Determine the [X, Y] coordinate at the center of the cell enclosing the given text.  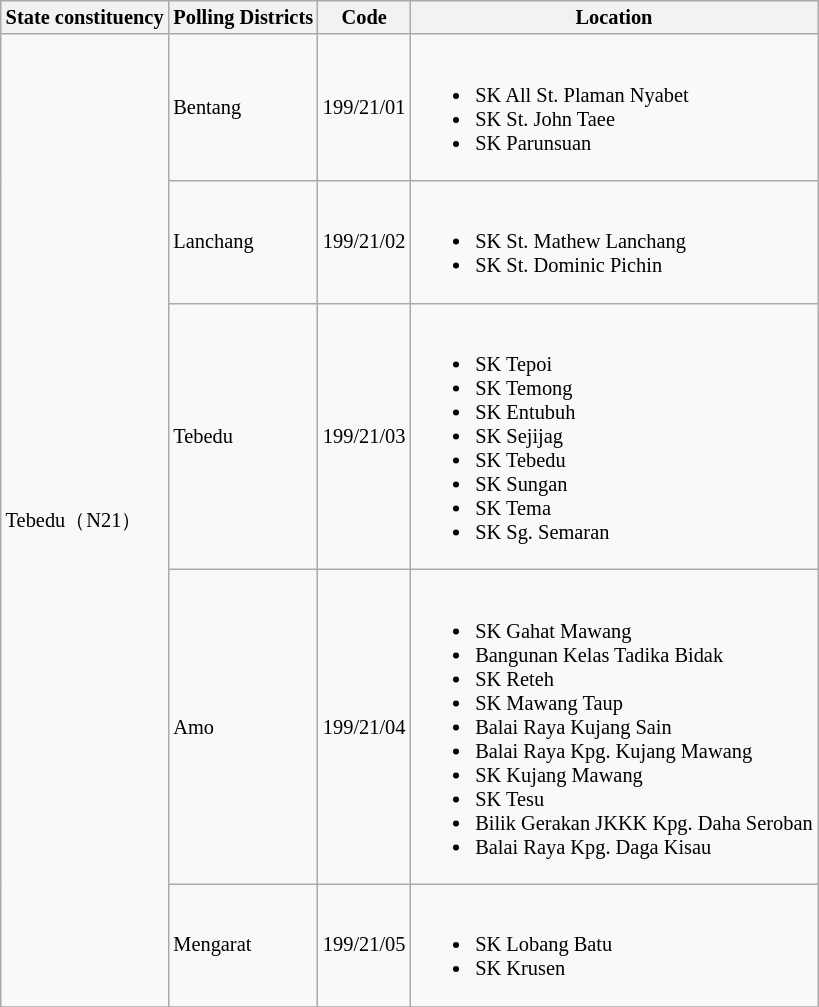
199/21/01 [364, 107]
Polling Districts [243, 17]
SK St. Mathew LanchangSK St. Dominic Pichin [614, 241]
199/21/05 [364, 945]
Amo [243, 726]
Bentang [243, 107]
Lanchang [243, 241]
SK TepoiSK TemongSK EntubuhSK SejijagSK TebeduSK SunganSK TemaSK Sg. Semaran [614, 436]
199/21/04 [364, 726]
State constituency [85, 17]
Tebedu [243, 436]
SK All St. Plaman NyabetSK St. John TaeeSK Parunsuan [614, 107]
Code [364, 17]
Location [614, 17]
Mengarat [243, 945]
SK Lobang BatuSK Krusen [614, 945]
199/21/02 [364, 241]
199/21/03 [364, 436]
Tebedu（N21） [85, 520]
